Locate the cell with the specified text and output its [X, Y] center coordinate. 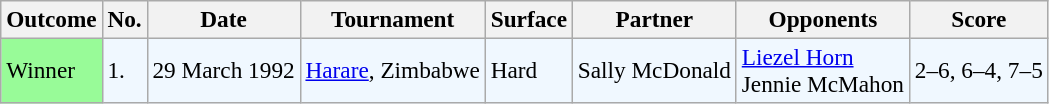
No. [124, 19]
2–6, 6–4, 7–5 [978, 70]
Score [978, 19]
Opponents [822, 19]
Tournament [392, 19]
Surface [528, 19]
Outcome [52, 19]
1. [124, 70]
Winner [52, 70]
Date [224, 19]
Liezel Horn Jennie McMahon [822, 70]
Partner [654, 19]
Hard [528, 70]
Sally McDonald [654, 70]
Harare, Zimbabwe [392, 70]
29 March 1992 [224, 70]
